Return [X, Y] of the center of cell containing provided text 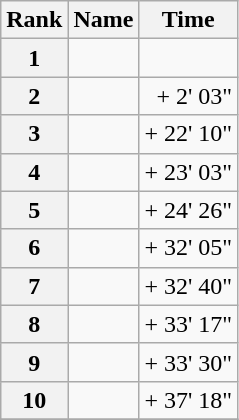
Rank [34, 20]
3 [34, 134]
Name [104, 20]
8 [34, 324]
Time [188, 20]
+ 22' 10" [188, 134]
9 [34, 362]
+ 32' 05" [188, 248]
4 [34, 172]
+ 2' 03" [188, 96]
+ 24' 26" [188, 210]
5 [34, 210]
10 [34, 400]
+ 32' 40" [188, 286]
7 [34, 286]
+ 33' 30" [188, 362]
2 [34, 96]
6 [34, 248]
+ 23' 03" [188, 172]
+ 33' 17" [188, 324]
1 [34, 58]
+ 37' 18" [188, 400]
